Capture the cell that displays the provided text and extract its (X, Y) central coordinate. 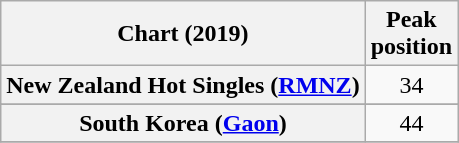
Peakposition (411, 34)
New Zealand Hot Singles (RMNZ) (183, 85)
44 (411, 123)
34 (411, 85)
South Korea (Gaon) (183, 123)
Chart (2019) (183, 34)
